Return (X, Y) of the center of cell containing provided text 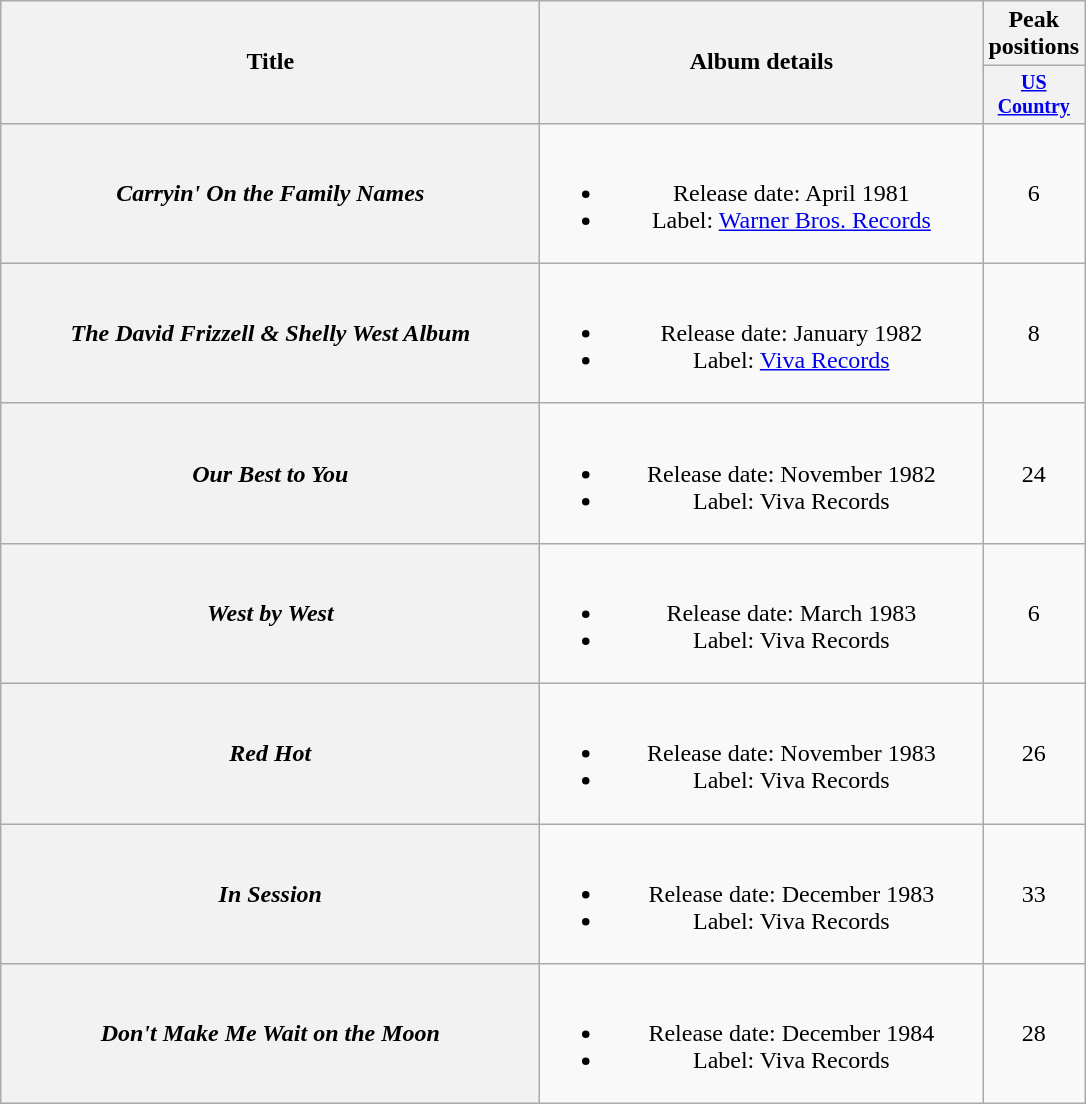
Peakpositions (1034, 34)
Release date: November 1983Label: Viva Records (762, 754)
Don't Make Me Wait on the Moon (270, 1034)
33 (1034, 894)
Release date: December 1984Label: Viva Records (762, 1034)
In Session (270, 894)
Our Best to You (270, 473)
Red Hot (270, 754)
US Country (1034, 94)
The David Frizzell & Shelly West Album (270, 333)
8 (1034, 333)
Release date: March 1983Label: Viva Records (762, 613)
Carryin' On the Family Names (270, 193)
Release date: January 1982Label: Viva Records (762, 333)
28 (1034, 1034)
West by West (270, 613)
Album details (762, 62)
Title (270, 62)
24 (1034, 473)
Release date: December 1983Label: Viva Records (762, 894)
Release date: April 1981Label: Warner Bros. Records (762, 193)
Release date: November 1982Label: Viva Records (762, 473)
26 (1034, 754)
